Search for the cell housing the specified text and yield its [X, Y] center coordinate. 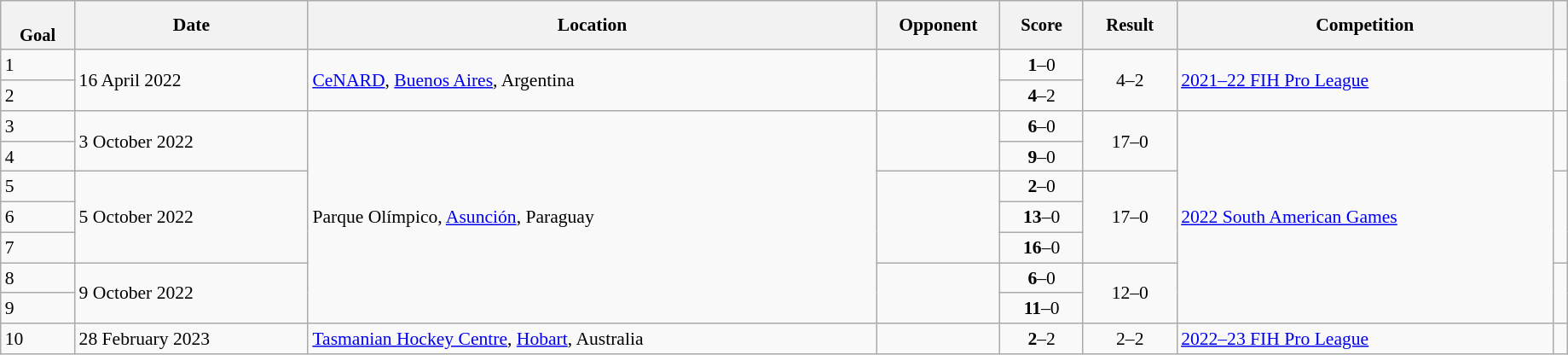
4 [38, 157]
13–0 [1042, 218]
9 October 2022 [192, 294]
Score [1042, 26]
8 [38, 278]
6 [38, 218]
16 April 2022 [192, 80]
9 [38, 309]
5 October 2022 [192, 217]
Parque Olímpico, Asunción, Paraguay [592, 217]
5 [38, 187]
2021–22 FIH Pro League [1364, 80]
16–0 [1042, 248]
Date [192, 26]
Tasmanian Hockey Centre, Hobart, Australia [592, 339]
2 [38, 96]
1 [38, 66]
Opponent [938, 26]
7 [38, 248]
11–0 [1042, 309]
Result [1130, 26]
2022 South American Games [1364, 217]
Competition [1364, 26]
CeNARD, Buenos Aires, Argentina [592, 80]
Location [592, 26]
9–0 [1042, 157]
2–0 [1042, 187]
3 October 2022 [192, 142]
1–0 [1042, 66]
12–0 [1130, 294]
Goal [38, 26]
10 [38, 339]
3 [38, 126]
2022–23 FIH Pro League [1364, 339]
28 February 2023 [192, 339]
